Detect which cell encompasses the target text, then output its (x, y) center coordinate. 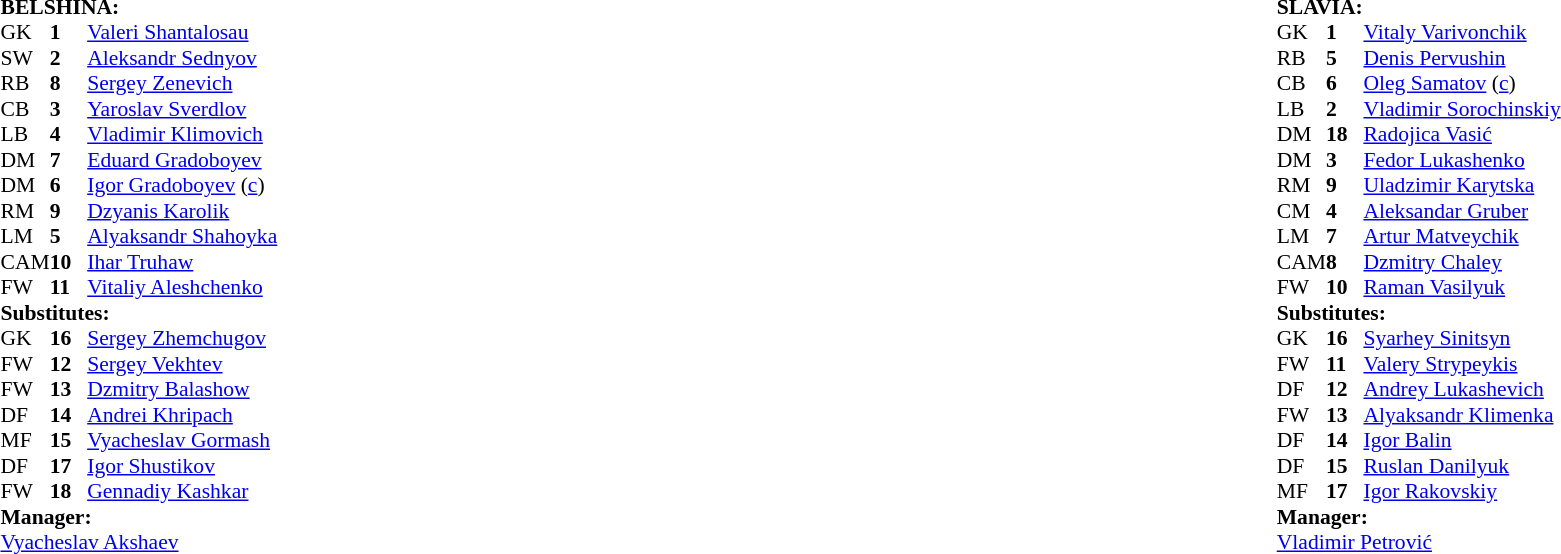
Alyaksandr Shahoyka (182, 237)
Aleksandar Gruber (1462, 211)
Yaroslav Sverdlov (182, 109)
Valery Strypeykis (1462, 364)
Igor Balin (1462, 441)
Valeri Shantalosau (182, 33)
Sergey Vekhtev (182, 364)
Raman Vasilyuk (1462, 287)
Syarhey Sinitsyn (1462, 339)
Ihar Truhaw (182, 262)
Vitaliy Aleshchenko (182, 287)
Oleg Samatov (c) (1462, 83)
Uladzimir Karytska (1462, 185)
Dzmitry Balashow (182, 389)
SW (24, 58)
Vladimir Sorochinskiy (1462, 109)
Vladimir Klimovich (182, 135)
Andrey Lukashevich (1462, 389)
Eduard Gradoboyev (182, 160)
Ruslan Danilyuk (1462, 466)
Sergey Zenevich (182, 83)
Fedor Lukashenko (1462, 160)
Radojica Vasić (1462, 135)
Alyaksandr Klimenka (1462, 415)
Igor Rakovskiy (1462, 491)
Sergey Zhemchugov (182, 339)
Denis Pervushin (1462, 58)
Igor Shustikov (182, 466)
Dzyanis Karolik (182, 211)
Artur Matveychik (1462, 237)
Gennadiy Kashkar (182, 491)
Igor Gradoboyev (c) (182, 185)
CM (1302, 211)
Vitaly Varivonchik (1462, 33)
Vyacheslav Gormash (182, 441)
Andrei Khripach (182, 415)
Dzmitry Chaley (1462, 262)
Aleksandr Sednyov (182, 58)
